Pinpoint the cell where the given text exists, returning its [x, y] midpoint coordinate. 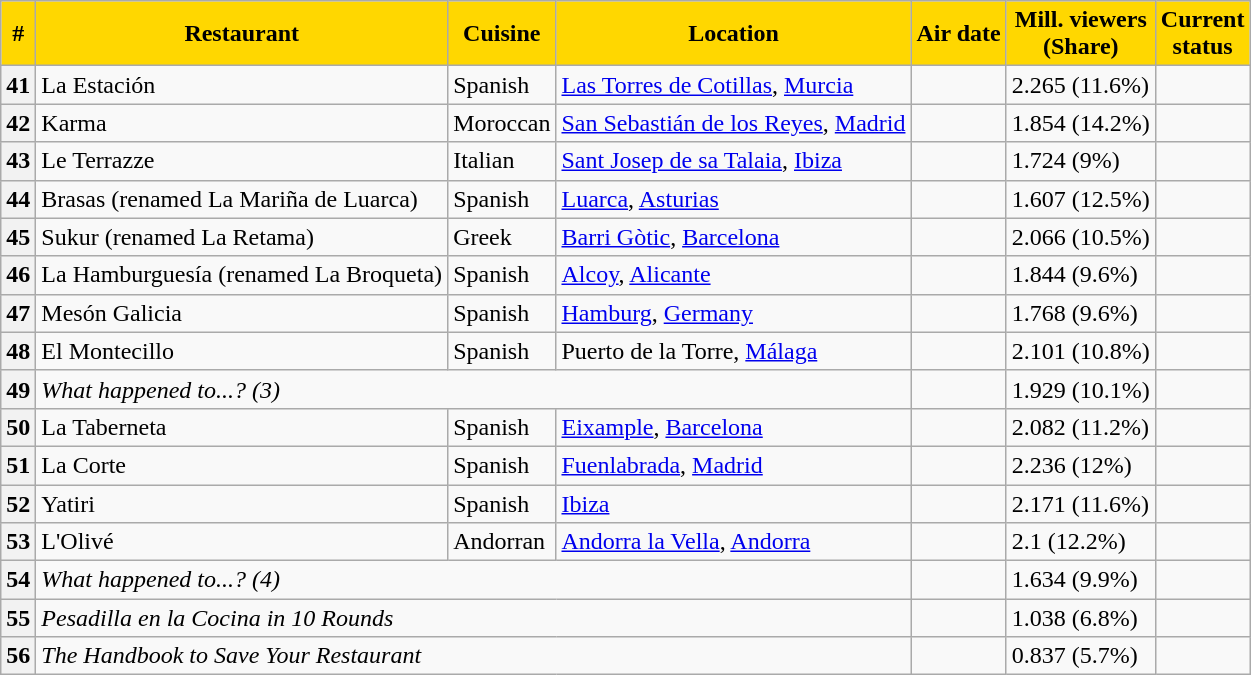
51 [18, 465]
Greek [502, 237]
Karma [242, 123]
Barri Gòtic, Barcelona [734, 237]
49 [18, 389]
2.082 (11.2%) [1080, 427]
1.724 (9%) [1080, 161]
54 [18, 580]
47 [18, 313]
1.929 (10.1%) [1080, 389]
1.607 (12.5%) [1080, 199]
1.844 (9.6%) [1080, 275]
46 [18, 275]
56 [18, 656]
Las Torres de Cotillas, Murcia [734, 85]
# [18, 34]
Andorran [502, 542]
2.265 (11.6%) [1080, 85]
Luarca, Asturias [734, 199]
Fuenlabrada, Madrid [734, 465]
La Taberneta [242, 427]
45 [18, 237]
Le Terrazze [242, 161]
Italian [502, 161]
Puerto de la Torre, Málaga [734, 351]
Restaurant [242, 34]
What happened to...? (3) [474, 389]
Air date [958, 34]
Alcoy, Alicante [734, 275]
2.1 (12.2%) [1080, 542]
0.837 (5.7%) [1080, 656]
Location [734, 34]
Ibiza [734, 503]
San Sebastián de los Reyes, Madrid [734, 123]
Mesón Galicia [242, 313]
La Corte [242, 465]
52 [18, 503]
Pesadilla en la Cocina in 10 Rounds [474, 618]
Brasas (renamed La Mariña de Luarca) [242, 199]
2.236 (12%) [1080, 465]
What happened to...? (4) [474, 580]
La Hamburguesía (renamed La Broqueta) [242, 275]
The Handbook to Save Your Restaurant [474, 656]
50 [18, 427]
55 [18, 618]
41 [18, 85]
El Montecillo [242, 351]
Hamburg, Germany [734, 313]
1.854 (14.2%) [1080, 123]
43 [18, 161]
Sant Josep de sa Talaia, Ibiza [734, 161]
53 [18, 542]
L'Olivé [242, 542]
Mill. viewers(Share) [1080, 34]
1.768 (9.6%) [1080, 313]
Moroccan [502, 123]
La Estación [242, 85]
44 [18, 199]
Currentstatus [1202, 34]
Yatiri [242, 503]
42 [18, 123]
2.171 (11.6%) [1080, 503]
1.634 (9.9%) [1080, 580]
Eixample, Barcelona [734, 427]
Cuisine [502, 34]
Andorra la Vella, Andorra [734, 542]
Sukur (renamed La Retama) [242, 237]
48 [18, 351]
1.038 (6.8%) [1080, 618]
2.066 (10.5%) [1080, 237]
2.101 (10.8%) [1080, 351]
